Find where the given text appears and provide that cell's center as [x, y] coordinate. 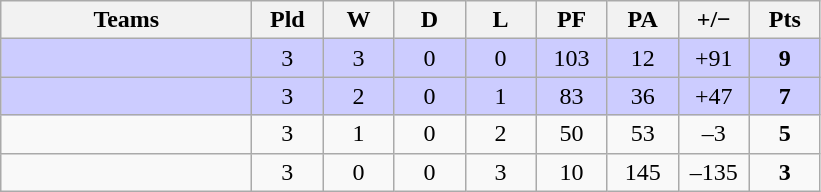
50 [572, 134]
+/− [714, 20]
W [358, 20]
53 [642, 134]
Teams [126, 20]
L [500, 20]
Pld [288, 20]
–135 [714, 172]
5 [784, 134]
–3 [714, 134]
10 [572, 172]
9 [784, 58]
+91 [714, 58]
Pts [784, 20]
+47 [714, 96]
36 [642, 96]
PA [642, 20]
PF [572, 20]
103 [572, 58]
7 [784, 96]
12 [642, 58]
83 [572, 96]
D [430, 20]
145 [642, 172]
